Identify which cell holds the provided text, then report its [X, Y] central coordinate. 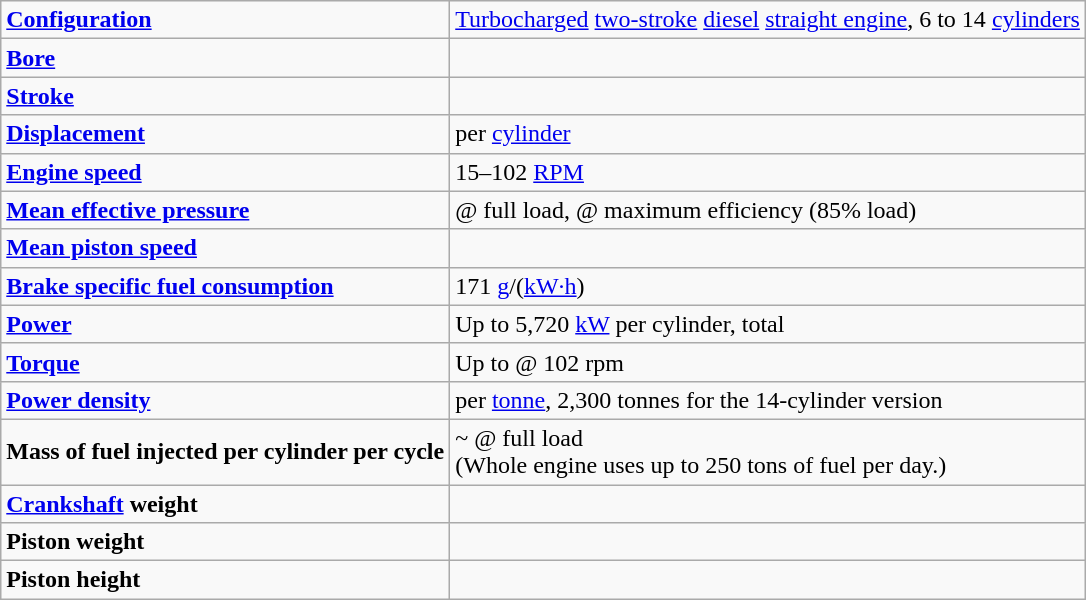
Displacement [226, 134]
~ @ full load(Whole engine uses up to 250 tons of fuel per day.) [768, 452]
Stroke [226, 96]
Up to @ 102 rpm [768, 362]
Engine speed [226, 172]
171 g/(kW·h) [768, 286]
@ full load, @ maximum efficiency (85% load) [768, 210]
Configuration [226, 20]
per tonne, 2,300 tonnes for the 14-cylinder version [768, 400]
Piston weight [226, 542]
Power density [226, 400]
Mean piston speed [226, 248]
Power [226, 324]
15–102 RPM [768, 172]
Bore [226, 58]
Mass of fuel injected per cylinder per cycle [226, 452]
Crankshaft weight [226, 503]
Torque [226, 362]
per cylinder [768, 134]
Brake specific fuel consumption [226, 286]
Up to 5,720 kW per cylinder, total [768, 324]
Piston height [226, 580]
Mean effective pressure [226, 210]
Turbocharged two-stroke diesel straight engine, 6 to 14 cylinders [768, 20]
